Pinpoint the cell where the given text exists, returning its [X, Y] midpoint coordinate. 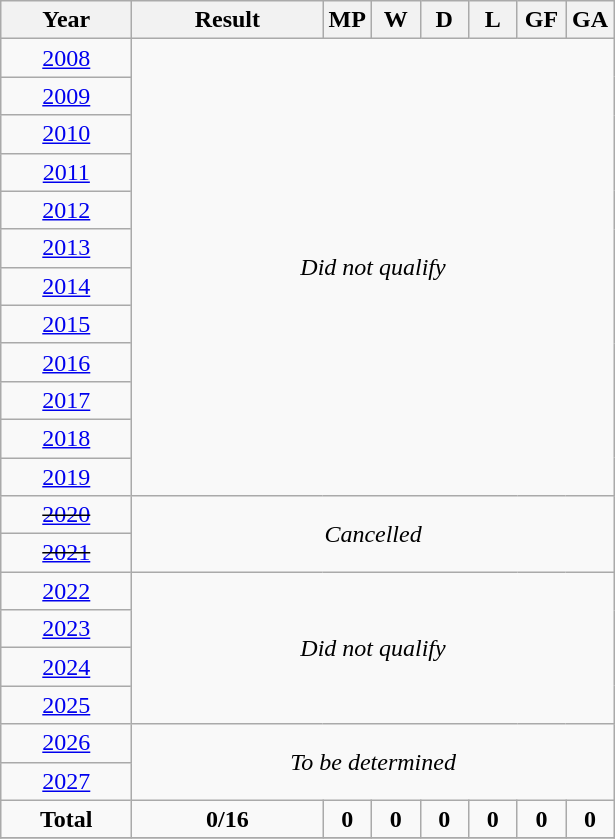
W [396, 20]
2022 [66, 591]
2018 [66, 438]
2026 [66, 743]
2008 [66, 58]
2011 [66, 172]
2021 [66, 553]
D [444, 20]
2012 [66, 210]
Year [66, 20]
2023 [66, 629]
2020 [66, 515]
Cancelled [373, 534]
2024 [66, 667]
Total [66, 819]
0/16 [228, 819]
2025 [66, 705]
Result [228, 20]
2019 [66, 477]
MP [348, 20]
GA [590, 20]
GF [542, 20]
L [494, 20]
2015 [66, 324]
2010 [66, 134]
2016 [66, 362]
2009 [66, 96]
2014 [66, 286]
To be determined [373, 762]
2017 [66, 400]
2013 [66, 248]
2027 [66, 781]
